For the text-containing cell, return its midpoint in [x, y] coordinate format. 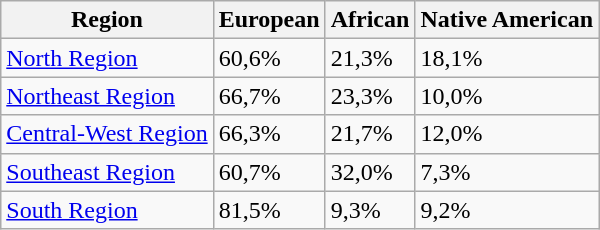
7,3% [507, 172]
21,7% [370, 134]
81,5% [269, 210]
9,2% [507, 210]
66,7% [269, 96]
South Region [107, 210]
Central-West Region [107, 134]
Northeast Region [107, 96]
66,3% [269, 134]
9,3% [370, 210]
North Region [107, 58]
21,3% [370, 58]
10,0% [507, 96]
32,0% [370, 172]
Region [107, 20]
60,6% [269, 58]
18,1% [507, 58]
Native American [507, 20]
African [370, 20]
Southeast Region [107, 172]
12,0% [507, 134]
60,7% [269, 172]
23,3% [370, 96]
European [269, 20]
